Determine the [x, y] coordinate at the center of the cell enclosing the given text.  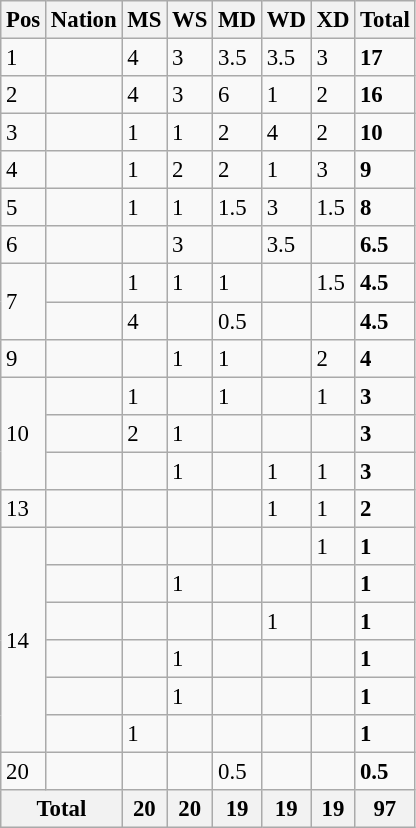
7 [24, 302]
5 [24, 208]
17 [385, 58]
WD [286, 20]
13 [24, 509]
MD [238, 20]
Nation [84, 20]
6.5 [385, 245]
XD [333, 20]
8 [385, 208]
97 [385, 809]
Pos [24, 20]
16 [385, 95]
14 [24, 640]
WS [190, 20]
MS [144, 20]
